Return (X, Y) of the center of cell containing provided text 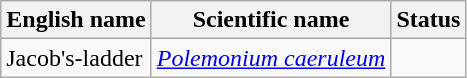
Status (428, 20)
Scientific name (271, 20)
Jacob's-ladder (76, 58)
Polemonium caeruleum (271, 58)
English name (76, 20)
